Search for the cell housing the specified text and yield its (x, y) center coordinate. 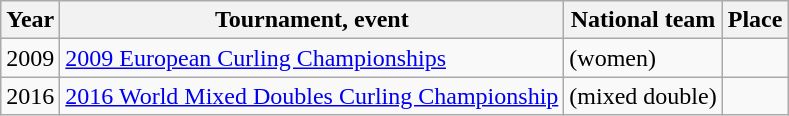
Place (755, 20)
2016 World Mixed Doubles Curling Championship (312, 96)
(mixed double) (643, 96)
Year (30, 20)
2009 European Curling Championships (312, 58)
National team (643, 20)
Tournament, event (312, 20)
2009 (30, 58)
2016 (30, 96)
(women) (643, 58)
